Capture the cell that displays the provided text and extract its (X, Y) central coordinate. 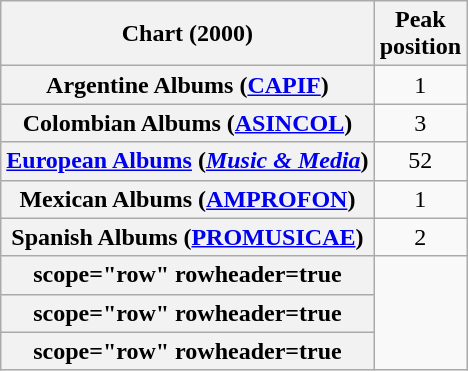
52 (420, 161)
Colombian Albums (ASINCOL) (188, 123)
Peakposition (420, 34)
2 (420, 237)
Argentine Albums (CAPIF) (188, 85)
3 (420, 123)
European Albums (Music & Media) (188, 161)
Chart (2000) (188, 34)
Mexican Albums (AMPROFON) (188, 199)
Spanish Albums (PROMUSICAE) (188, 237)
